Extract the [x, y] coordinate from the center of the cell holding the provided text.  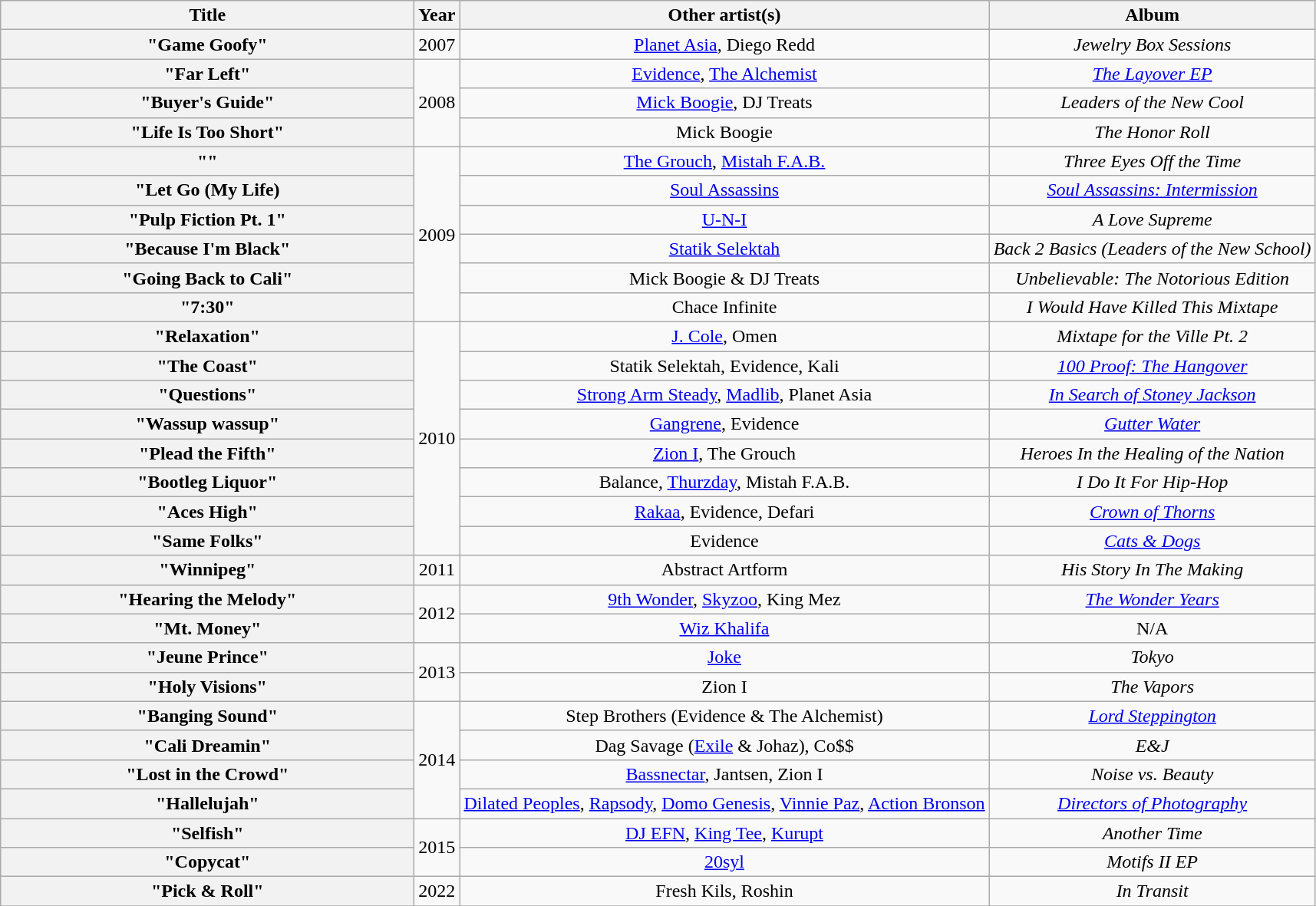
Step Brothers (Evidence & The Alchemist) [724, 716]
Zion I [724, 687]
Abstract Artform [724, 570]
2009 [437, 234]
Mick Boogie [724, 132]
"Mt. Money" [207, 628]
U-N-I [724, 219]
Soul Assassins: Intermission [1153, 190]
Mixtape for the Ville Pt. 2 [1153, 336]
"Banging Sound" [207, 716]
2015 [437, 847]
2014 [437, 759]
The Vapors [1153, 687]
Soul Assassins [724, 190]
Motifs II EP [1153, 862]
Bassnectar, Jantsen, Zion I [724, 774]
"" [207, 161]
Noise vs. Beauty [1153, 774]
"Life Is Too Short" [207, 132]
Tokyo [1153, 657]
"Wassup wassup" [207, 424]
Evidence, The Alchemist [724, 74]
Gutter Water [1153, 424]
Leaders of the New Cool [1153, 103]
Jewelry Box Sessions [1153, 44]
"Going Back to Cali" [207, 278]
"Hallelujah" [207, 803]
Unbelievable: The Notorious Edition [1153, 278]
Back 2 Basics (Leaders of the New School) [1153, 249]
Evidence [724, 541]
"Game Goofy" [207, 44]
Mick Boogie, DJ Treats [724, 103]
Strong Arm Steady, Madlib, Planet Asia [724, 395]
2008 [437, 103]
Joke [724, 657]
Cats & Dogs [1153, 541]
Lord Steppington [1153, 716]
Heroes In the Healing of the Nation [1153, 453]
"Aces High" [207, 512]
"Winnipeg" [207, 570]
"Because I'm Black" [207, 249]
Fresh Kils, Roshin [724, 891]
Statik Selektah, Evidence, Kali [724, 366]
Three Eyes Off the Time [1153, 161]
"Bootleg Liquor" [207, 483]
Balance, Thurzday, Mistah F.A.B. [724, 483]
A Love Supreme [1153, 219]
"Holy Visions" [207, 687]
Other artist(s) [724, 15]
"Hearing the Melody" [207, 599]
Dag Savage (Exile & Johaz), Co$$ [724, 745]
In Search of Stoney Jackson [1153, 395]
2010 [437, 438]
20syl [724, 862]
His Story In The Making [1153, 570]
The Layover EP [1153, 74]
Chace Infinite [724, 307]
I Do It For Hip-Hop [1153, 483]
"Selfish" [207, 832]
Rakaa, Evidence, Defari [724, 512]
"Jeune Prince" [207, 657]
Crown of Thorns [1153, 512]
"Questions" [207, 395]
I Would Have Killed This Mixtape [1153, 307]
2022 [437, 891]
"Let Go (My Life) [207, 190]
"The Coast" [207, 366]
2011 [437, 570]
"Same Folks" [207, 541]
E&J [1153, 745]
100 Proof: The Hangover [1153, 366]
"Copycat" [207, 862]
Dilated Peoples, Rapsody, Domo Genesis, Vinnie Paz, Action Bronson [724, 803]
"Far Left" [207, 74]
2012 [437, 614]
Title [207, 15]
Year [437, 15]
The Wonder Years [1153, 599]
J. Cole, Omen [724, 336]
"Pick & Roll" [207, 891]
"Lost in the Crowd" [207, 774]
"Pulp Fiction Pt. 1" [207, 219]
Wiz Khalifa [724, 628]
Gangrene, Evidence [724, 424]
Mick Boogie & DJ Treats [724, 278]
Another Time [1153, 832]
The Grouch, Mistah F.A.B. [724, 161]
9th Wonder, Skyzoo, King Mez [724, 599]
2007 [437, 44]
DJ EFN, King Tee, Kurupt [724, 832]
In Transit [1153, 891]
Directors of Photography [1153, 803]
"Buyer's Guide" [207, 103]
Planet Asia, Diego Redd [724, 44]
"Cali Dreamin" [207, 745]
N/A [1153, 628]
2013 [437, 672]
Album [1153, 15]
"Plead the Fifth" [207, 453]
Statik Selektah [724, 249]
The Honor Roll [1153, 132]
"Relaxation" [207, 336]
Zion I, The Grouch [724, 453]
"7:30" [207, 307]
